Output the (X, Y) coordinate of the center of the cell containing the given text.  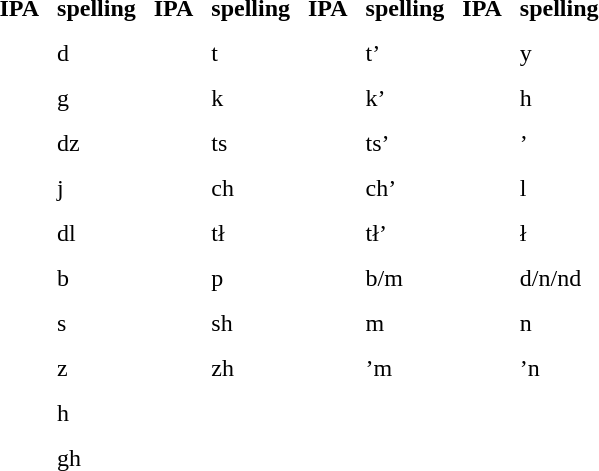
ch’ (405, 188)
z (97, 368)
h (97, 413)
t (251, 53)
zh (251, 368)
t’ (405, 53)
k (251, 98)
m (405, 323)
tł (251, 233)
tł’ (405, 233)
s (97, 323)
ch (251, 188)
k’ (405, 98)
d (97, 53)
g (97, 98)
’m (405, 368)
ts’ (405, 143)
b (97, 278)
b/m (405, 278)
dz (97, 143)
p (251, 278)
j (97, 188)
sh (251, 323)
ts (251, 143)
dl (97, 233)
